Pinpoint the cell where the given text exists, returning its (x, y) midpoint coordinate. 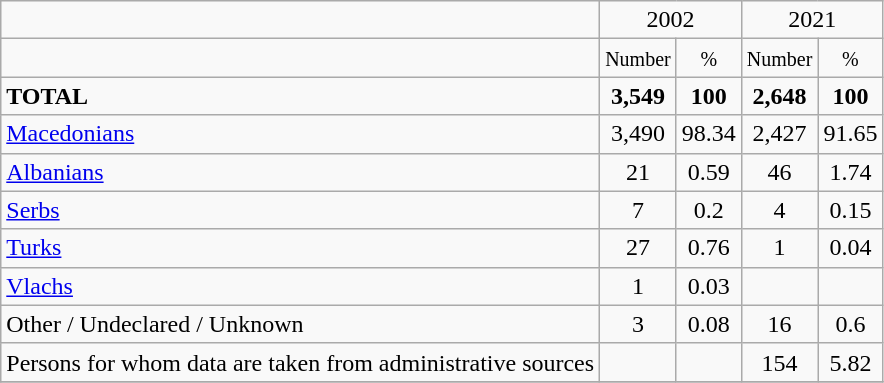
7 (638, 210)
2,648 (780, 96)
1.74 (850, 172)
0.03 (708, 286)
98.34 (708, 134)
3,490 (638, 134)
0.76 (708, 248)
TOTAL (300, 96)
Albanians (300, 172)
3,549 (638, 96)
3 (638, 324)
0.6 (850, 324)
5.82 (850, 362)
0.08 (708, 324)
Turks (300, 248)
91.65 (850, 134)
2021 (812, 20)
0.2 (708, 210)
154 (780, 362)
Macedonians (300, 134)
0.04 (850, 248)
2002 (671, 20)
Vlachs (300, 286)
0.15 (850, 210)
27 (638, 248)
46 (780, 172)
16 (780, 324)
Persons for whom data are taken from administrative sources (300, 362)
21 (638, 172)
0.59 (708, 172)
4 (780, 210)
Serbs (300, 210)
2,427 (780, 134)
Other / Undeclared / Unknown (300, 324)
